Locate the cell with the specified text and output its [X, Y] center coordinate. 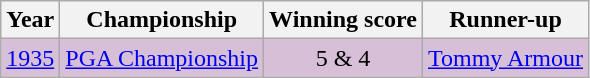
Winning score [344, 20]
Tommy Armour [505, 58]
PGA Championship [162, 58]
5 & 4 [344, 58]
1935 [30, 58]
Year [30, 20]
Runner-up [505, 20]
Championship [162, 20]
